From the cell containing the given text, extract its center point as [x, y] coordinate. 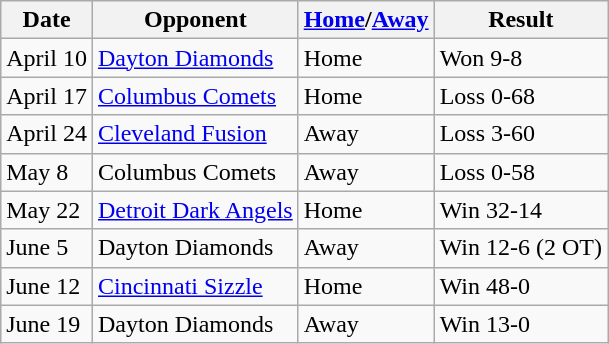
Cleveland Fusion [195, 134]
Detroit Dark Angels [195, 210]
Win 32-14 [520, 210]
Result [520, 20]
April 10 [47, 58]
May 22 [47, 210]
June 5 [47, 248]
Home/Away [366, 20]
Won 9-8 [520, 58]
May 8 [47, 172]
June 12 [47, 286]
Loss 0-58 [520, 172]
June 19 [47, 324]
Loss 0-68 [520, 96]
Loss 3-60 [520, 134]
Opponent [195, 20]
Date [47, 20]
Win 48-0 [520, 286]
April 17 [47, 96]
April 24 [47, 134]
Win 12-6 (2 OT) [520, 248]
Win 13-0 [520, 324]
Cincinnati Sizzle [195, 286]
